Determine the (X, Y) coordinate at the center of the cell enclosing the given text.  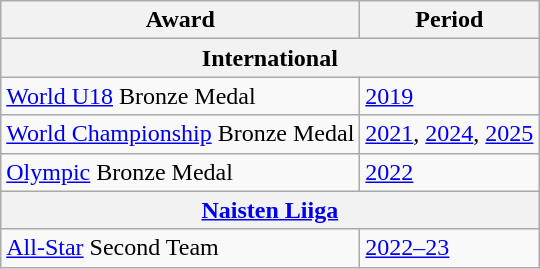
International (270, 58)
Award (180, 20)
2019 (450, 96)
Olympic Bronze Medal (180, 172)
Period (450, 20)
All-Star Second Team (180, 248)
World Championship Bronze Medal (180, 134)
World U18 Bronze Medal (180, 96)
2021, 2024, 2025 (450, 134)
2022 (450, 172)
2022–23 (450, 248)
Naisten Liiga (270, 210)
